Provide the (x, y) coordinate of the cell's center where the given text is located.  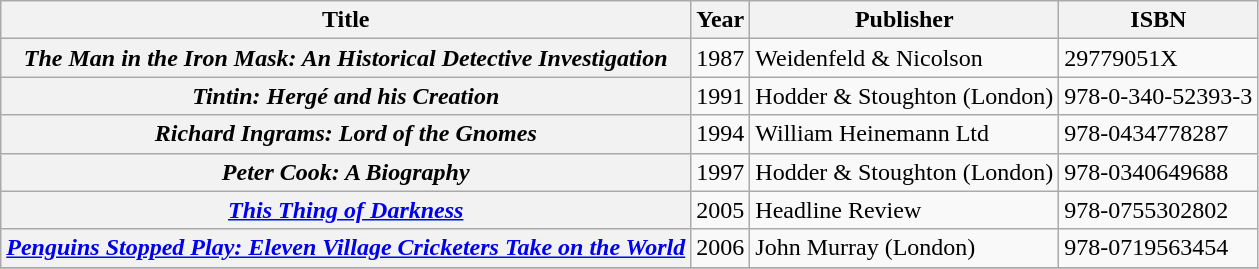
Richard Ingrams: Lord of the Gnomes (346, 134)
Penguins Stopped Play: Eleven Village Cricketers Take on the World (346, 248)
978-0340649688 (1158, 172)
978-0-340-52393-3 (1158, 96)
Weidenfeld & Nicolson (904, 58)
Year (720, 20)
This Thing of Darkness (346, 210)
John Murray (London) (904, 248)
Headline Review (904, 210)
Peter Cook: A Biography (346, 172)
978-0434778287 (1158, 134)
29779051X (1158, 58)
1997 (720, 172)
The Man in the Iron Mask: An Historical Detective Investigation (346, 58)
Publisher (904, 20)
1987 (720, 58)
Tintin: Hergé and his Creation (346, 96)
1991 (720, 96)
ISBN (1158, 20)
978-0755302802 (1158, 210)
2006 (720, 248)
1994 (720, 134)
Title (346, 20)
978-0719563454 (1158, 248)
2005 (720, 210)
William Heinemann Ltd (904, 134)
